Detect which cell encompasses the target text, then output its (x, y) center coordinate. 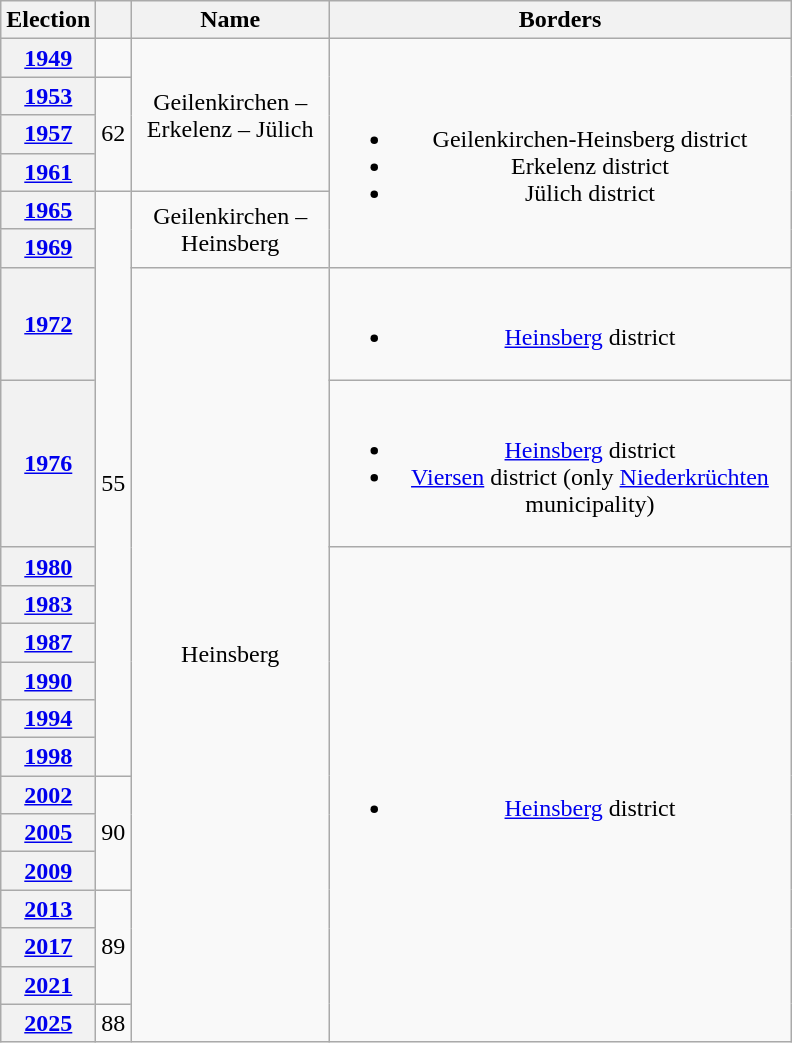
1972 (48, 324)
1949 (48, 58)
Name (230, 20)
89 (114, 947)
Geilenkirchen – Erkelenz – Jülich (230, 115)
1969 (48, 248)
1980 (48, 566)
Geilenkirchen – Heinsberg (230, 229)
55 (114, 484)
2005 (48, 833)
2021 (48, 985)
1994 (48, 719)
Geilenkirchen-Heinsberg districtErkelenz districtJülich district (560, 153)
2017 (48, 947)
Election (48, 20)
1961 (48, 172)
88 (114, 1023)
90 (114, 833)
Heinsberg districtViersen district (only Niederkrüchten municipality) (560, 464)
1987 (48, 642)
Borders (560, 20)
1983 (48, 604)
1990 (48, 681)
1976 (48, 464)
2002 (48, 795)
1965 (48, 210)
2025 (48, 1023)
1953 (48, 96)
62 (114, 134)
Heinsberg (230, 654)
2009 (48, 871)
1998 (48, 757)
1957 (48, 134)
2013 (48, 909)
